Search for the cell housing the specified text and yield its [X, Y] center coordinate. 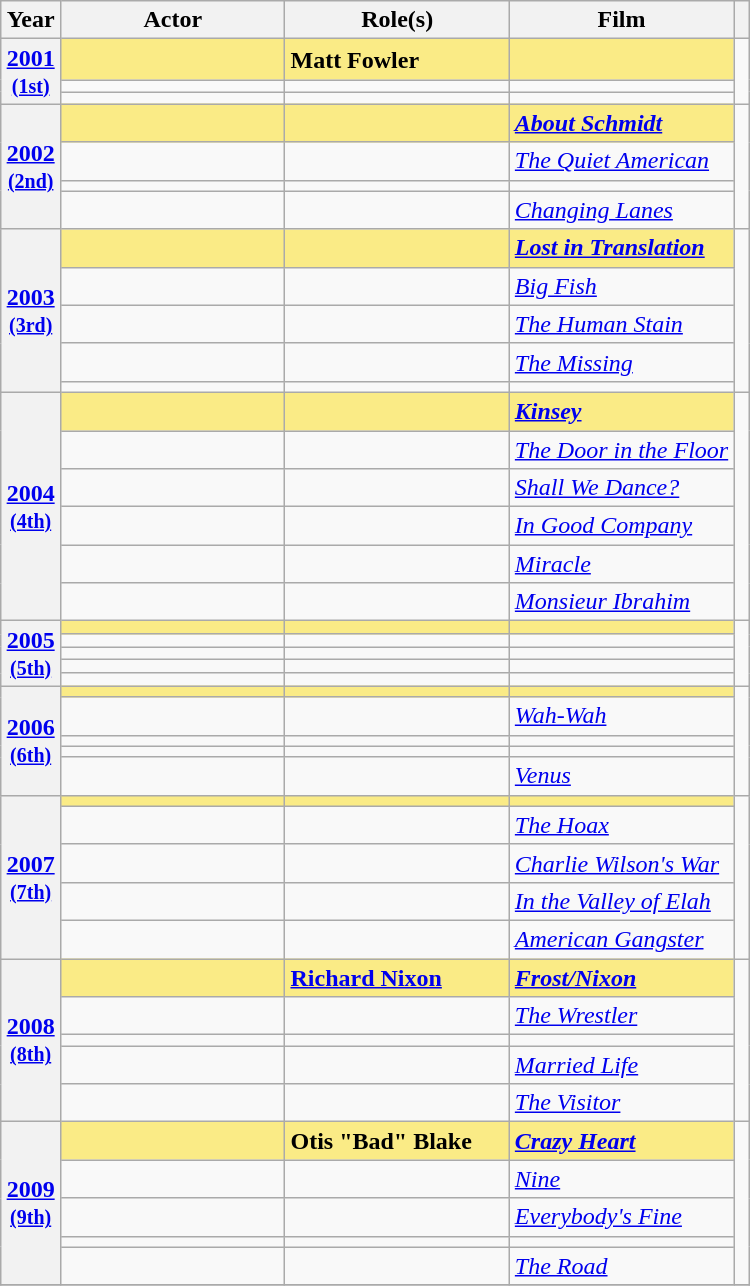
Wah-Wah [621, 716]
2004 (4th) [31, 506]
The Human Stain [621, 324]
American Gangster [621, 939]
Nine [621, 1179]
Richard Nixon [397, 977]
Shall We Dance? [621, 488]
Married Life [621, 1065]
Year [31, 20]
2007 (7th) [31, 876]
About Schmidt [621, 123]
2005 (5th) [31, 654]
Monsieur Ibrahim [621, 602]
Lost in Translation [621, 248]
2002 (2nd) [31, 166]
In Good Company [621, 526]
Otis "Bad" Blake [397, 1141]
2003 (3rd) [31, 310]
2008 (8th) [31, 1040]
Kinsey [621, 411]
Matt Fowler [397, 60]
Everybody's Fine [621, 1217]
The Visitor [621, 1103]
Actor [173, 20]
The Hoax [621, 825]
The Missing [621, 362]
Crazy Heart [621, 1141]
Miracle [621, 564]
2009 (9th) [31, 1204]
Film [621, 20]
The Road [621, 1266]
Changing Lanes [621, 210]
The Quiet American [621, 161]
2001 (1st) [31, 72]
Big Fish [621, 286]
Role(s) [397, 20]
In the Valley of Elah [621, 901]
2006 (6th) [31, 740]
Frost/Nixon [621, 977]
The Door in the Floor [621, 449]
Venus [621, 776]
Charlie Wilson's War [621, 863]
The Wrestler [621, 1016]
